From the cell containing the given text, extract its center point as [X, Y] coordinate. 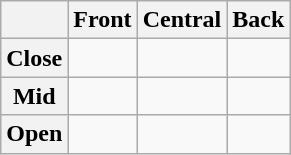
Front [102, 20]
Back [258, 20]
Open [34, 134]
Central [182, 20]
Close [34, 58]
Mid [34, 96]
